Provide the [X, Y] coordinate of the cell's center where the given text is located.  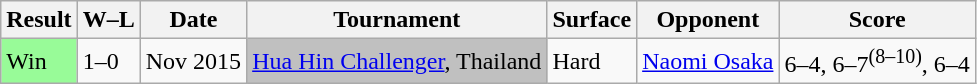
Hua Hin Challenger, Thailand [397, 62]
6–4, 6–7(8–10), 6–4 [877, 62]
1–0 [108, 62]
Date [193, 20]
Score [877, 20]
Surface [592, 20]
Win [39, 62]
W–L [108, 20]
Hard [592, 62]
Naomi Osaka [708, 62]
Tournament [397, 20]
Nov 2015 [193, 62]
Opponent [708, 20]
Result [39, 20]
